Scan for the cell matching the given text and deliver its (x, y) coordinate at center. 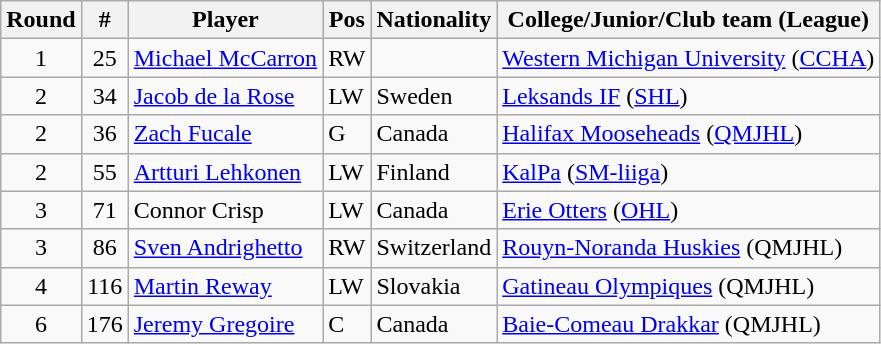
Connor Crisp (225, 210)
4 (41, 286)
86 (104, 248)
Rouyn-Noranda Huskies (QMJHL) (688, 248)
Sven Andrighetto (225, 248)
Jeremy Gregoire (225, 324)
Sweden (434, 96)
Round (41, 20)
71 (104, 210)
Pos (347, 20)
55 (104, 172)
Martin Reway (225, 286)
# (104, 20)
College/Junior/Club team (League) (688, 20)
34 (104, 96)
Nationality (434, 20)
Finland (434, 172)
Gatineau Olympiques (QMJHL) (688, 286)
G (347, 134)
176 (104, 324)
Artturi Lehkonen (225, 172)
Switzerland (434, 248)
Zach Fucale (225, 134)
Western Michigan University (CCHA) (688, 58)
Slovakia (434, 286)
Player (225, 20)
1 (41, 58)
25 (104, 58)
116 (104, 286)
Leksands IF (SHL) (688, 96)
6 (41, 324)
Jacob de la Rose (225, 96)
36 (104, 134)
Erie Otters (OHL) (688, 210)
Baie-Comeau Drakkar (QMJHL) (688, 324)
C (347, 324)
KalPa (SM-liiga) (688, 172)
Michael McCarron (225, 58)
Halifax Mooseheads (QMJHL) (688, 134)
